Return (X, Y) of the center of cell containing provided text 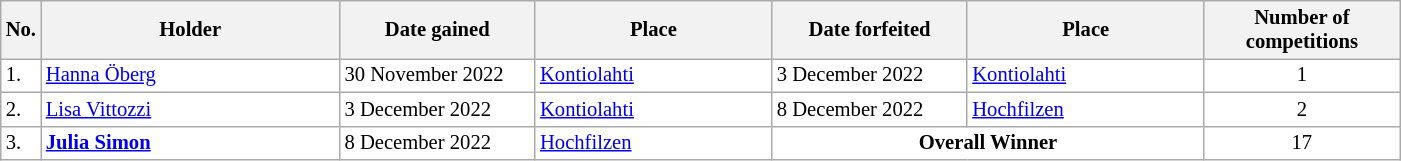
Overall Winner (988, 143)
17 (1302, 143)
Hanna Öberg (190, 75)
No. (21, 29)
Date gained (438, 29)
Lisa Vittozzi (190, 109)
Number of competitions (1302, 29)
2 (1302, 109)
Holder (190, 29)
Date forfeited (870, 29)
30 November 2022 (438, 75)
1 (1302, 75)
Julia Simon (190, 143)
1. (21, 75)
3. (21, 143)
2. (21, 109)
